Output the [X, Y] coordinate of the center of the cell containing the given text.  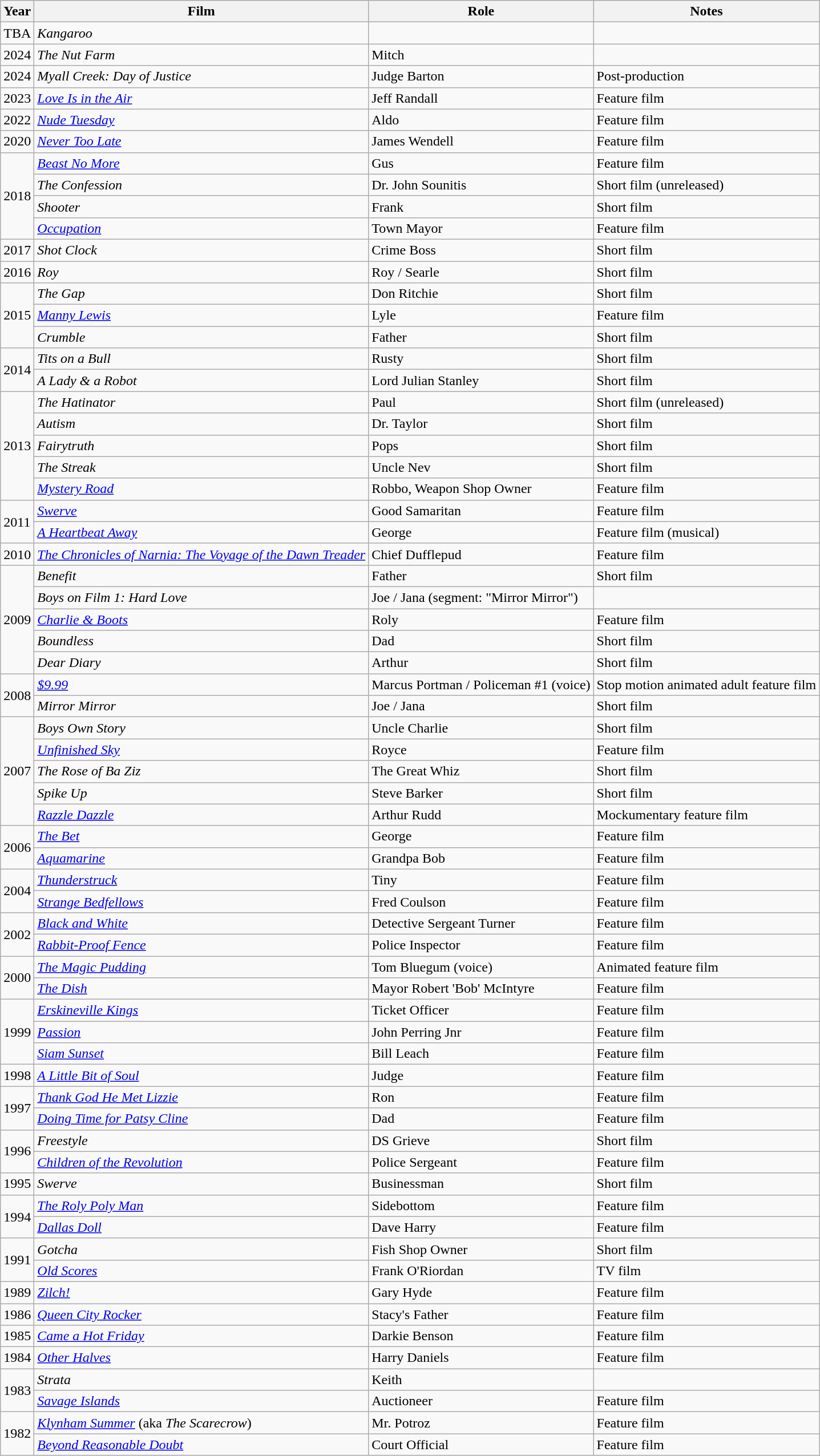
Pops [481, 446]
2007 [17, 771]
1996 [17, 1151]
Freestyle [201, 1140]
Dear Diary [201, 663]
1999 [17, 1032]
Passion [201, 1032]
1986 [17, 1314]
Siam Sunset [201, 1054]
2020 [17, 141]
Mirror Mirror [201, 706]
Mystery Road [201, 489]
2015 [17, 316]
Never Too Late [201, 141]
Beast No More [201, 163]
2009 [17, 619]
Dr. Taylor [481, 424]
Uncle Nev [481, 467]
Charlie & Boots [201, 619]
Fred Coulson [481, 901]
TBA [17, 33]
Unfinished Sky [201, 750]
Dr. John Sounitis [481, 185]
Roly [481, 619]
Royce [481, 750]
Benefit [201, 576]
1997 [17, 1108]
TV film [706, 1271]
The Streak [201, 467]
Thunderstruck [201, 880]
Manny Lewis [201, 316]
Beyond Reasonable Doubt [201, 1445]
Harry Daniels [481, 1358]
Dave Harry [481, 1227]
Ticket Officer [481, 1010]
2016 [17, 272]
Marcus Portman / Policeman #1 (voice) [481, 685]
2022 [17, 120]
Aquamarine [201, 858]
Police Sergeant [481, 1162]
Chief Dufflepud [481, 554]
Steve Barker [481, 793]
2014 [17, 370]
Savage Islands [201, 1401]
The Hatinator [201, 402]
2000 [17, 978]
Post-production [706, 76]
James Wendell [481, 141]
Zilch! [201, 1292]
Businessman [481, 1184]
1989 [17, 1292]
Grandpa Bob [481, 858]
Robbo, Weapon Shop Owner [481, 489]
Lord Julian Stanley [481, 381]
Rabbit-Proof Fence [201, 945]
Keith [481, 1380]
Notes [706, 11]
A Little Bit of Soul [201, 1075]
Crumble [201, 337]
Old Scores [201, 1271]
Uncle Charlie [481, 728]
Judge [481, 1075]
$9.99 [201, 685]
Town Mayor [481, 228]
Autism [201, 424]
Boys Own Story [201, 728]
The Confession [201, 185]
Judge Barton [481, 76]
John Perring Jnr [481, 1032]
Lyle [481, 316]
Year [17, 11]
The Gap [201, 294]
Dallas Doll [201, 1227]
Paul [481, 402]
Fish Shop Owner [481, 1249]
Other Halves [201, 1358]
Children of the Revolution [201, 1162]
Auctioneer [481, 1401]
The Great Whiz [481, 771]
Crime Boss [481, 250]
Court Official [481, 1445]
2023 [17, 98]
2010 [17, 554]
Stacy's Father [481, 1314]
Joe / Jana (segment: "Mirror Mirror") [481, 597]
Shooter [201, 207]
Doing Time for Patsy Cline [201, 1119]
Ron [481, 1097]
1998 [17, 1075]
The Nut Farm [201, 55]
Gary Hyde [481, 1292]
Strata [201, 1380]
Mr. Potroz [481, 1423]
The Roly Poly Man [201, 1206]
Film [201, 11]
The Chronicles of Narnia: The Voyage of the Dawn Treader [201, 554]
Razzle Dazzle [201, 815]
2018 [17, 196]
2008 [17, 695]
DS Grieve [481, 1140]
Detective Sergeant Turner [481, 923]
Joe / Jana [481, 706]
Mockumentary feature film [706, 815]
Sidebottom [481, 1206]
Boundless [201, 641]
The Dish [201, 989]
The Rose of Ba Ziz [201, 771]
Darkie Benson [481, 1336]
Tom Bluegum (voice) [481, 967]
Mayor Robert 'Bob' McIntyre [481, 989]
1985 [17, 1336]
A Heartbeat Away [201, 532]
Queen City Rocker [201, 1314]
Feature film (musical) [706, 532]
The Bet [201, 836]
Don Ritchie [481, 294]
Came a Hot Friday [201, 1336]
1984 [17, 1358]
Roy [201, 272]
Klynham Summer (aka The Scarecrow) [201, 1423]
The Magic Pudding [201, 967]
Frank O'Riordan [481, 1271]
Erskineville Kings [201, 1010]
2002 [17, 934]
Love Is in the Air [201, 98]
Gotcha [201, 1249]
Myall Creek: Day of Justice [201, 76]
Bill Leach [481, 1054]
2006 [17, 847]
2011 [17, 521]
Nude Tuesday [201, 120]
Spike Up [201, 793]
1983 [17, 1390]
Tits on a Bull [201, 359]
Thank God He Met Lizzie [201, 1097]
Animated feature film [706, 967]
Kangaroo [201, 33]
Police Inspector [481, 945]
Frank [481, 207]
Arthur Rudd [481, 815]
Rusty [481, 359]
Aldo [481, 120]
Good Samaritan [481, 511]
Gus [481, 163]
Strange Bedfellows [201, 901]
Arthur [481, 663]
Black and White [201, 923]
Roy / Searle [481, 272]
1991 [17, 1260]
Tiny [481, 880]
Role [481, 11]
A Lady & a Robot [201, 381]
Jeff Randall [481, 98]
Occupation [201, 228]
1994 [17, 1216]
Mitch [481, 55]
Boys on Film 1: Hard Love [201, 597]
Fairytruth [201, 446]
1995 [17, 1184]
2004 [17, 891]
2013 [17, 446]
Stop motion animated adult feature film [706, 685]
Shot Clock [201, 250]
2017 [17, 250]
1982 [17, 1434]
